Search for the cell housing the specified text and yield its (X, Y) center coordinate. 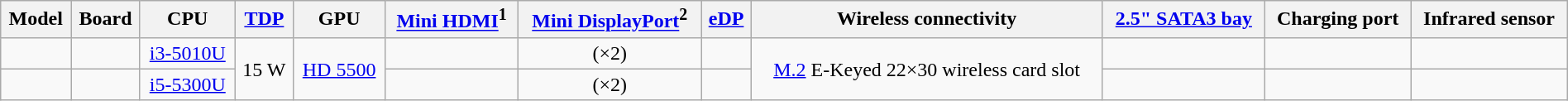
15 W (264, 69)
Infrared sensor (1489, 20)
GPU (339, 20)
TDP (264, 20)
Wireless connectivity (926, 20)
CPU (187, 20)
HD 5500 (339, 69)
i3-5010U (187, 53)
Mini DisplayPort2 (610, 20)
eDP (726, 20)
Charging port (1337, 20)
Mini HDMI1 (452, 20)
Model (36, 20)
M.2 E-Keyed 22×30 wireless card slot (926, 69)
2.5" SATA3 bay (1183, 20)
Board (106, 20)
i5-5300U (187, 84)
